From the cell containing the given text, extract its center point as (X, Y) coordinate. 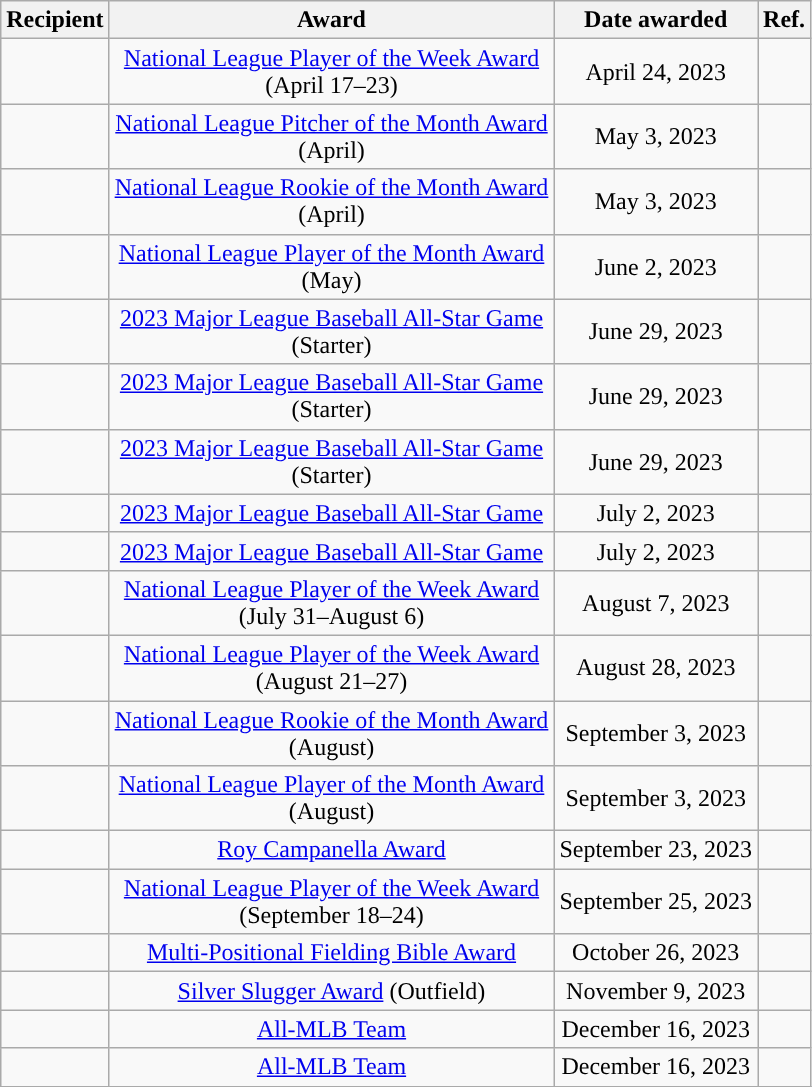
Multi-Positional Fielding Bible Award (332, 953)
National League Player of the Week Award (August 21–27) (332, 668)
National League Player of the Week Award (September 18–24) (332, 902)
National League Player of the Month Award (August) (332, 798)
National League Pitcher of the Month Award (April) (332, 136)
Award (332, 20)
National League Player of the Week Award (July 31–August 6) (332, 602)
September 25, 2023 (656, 902)
October 26, 2023 (656, 953)
April 24, 2023 (656, 72)
Roy Campanella Award (332, 850)
National League Rookie of the Month Award (April) (332, 202)
August 28, 2023 (656, 668)
August 7, 2023 (656, 602)
Recipient (55, 20)
National League Rookie of the Month Award (August) (332, 732)
Ref. (784, 20)
National League Player of the Week Award (April 17–23) (332, 72)
September 23, 2023 (656, 850)
Silver Slugger Award (Outfield) (332, 991)
November 9, 2023 (656, 991)
June 2, 2023 (656, 266)
National League Player of the Month Award (May) (332, 266)
Date awarded (656, 20)
